Provide the [X, Y] coordinate of the cell's center where the given text is located.  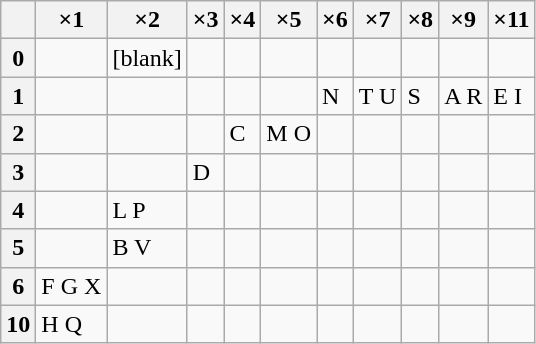
2 [18, 134]
×2 [147, 20]
×8 [420, 20]
B V [147, 248]
×4 [242, 20]
×6 [334, 20]
L P [147, 210]
×5 [289, 20]
E I [512, 96]
×7 [378, 20]
3 [18, 172]
×1 [72, 20]
N [334, 96]
1 [18, 96]
×11 [512, 20]
4 [18, 210]
6 [18, 286]
H Q [72, 324]
S [420, 96]
C [242, 134]
M O [289, 134]
10 [18, 324]
0 [18, 58]
[blank] [147, 58]
5 [18, 248]
F G X [72, 286]
A R [464, 96]
D [206, 172]
T U [378, 96]
×3 [206, 20]
×9 [464, 20]
